Determine the (X, Y) coordinate at the center of the cell enclosing the given text.  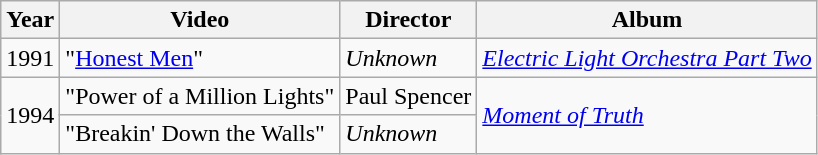
1991 (30, 58)
"Honest Men" (200, 58)
Electric Light Orchestra Part Two (647, 58)
Moment of Truth (647, 115)
Video (200, 20)
Paul Spencer (408, 96)
1994 (30, 115)
"Power of a Million Lights" (200, 96)
Director (408, 20)
"Breakin' Down the Walls" (200, 134)
Album (647, 20)
Year (30, 20)
